Capture the cell that displays the provided text and extract its [X, Y] central coordinate. 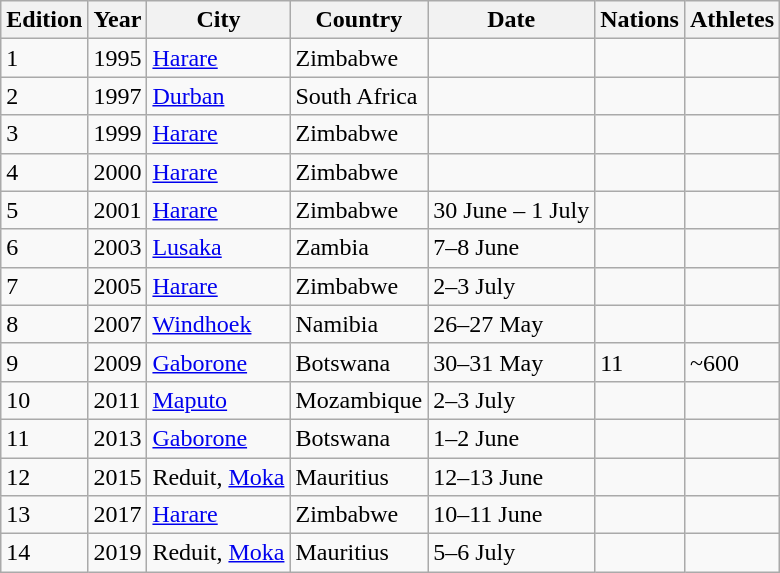
Year [118, 20]
2005 [118, 286]
Lusaka [218, 248]
1–2 June [512, 438]
Edition [44, 20]
7–8 June [512, 248]
Windhoek [218, 324]
13 [44, 515]
~600 [732, 362]
2019 [118, 553]
12–13 June [512, 477]
9 [44, 362]
12 [44, 477]
5–6 July [512, 553]
Zambia [359, 248]
30 June – 1 July [512, 210]
7 [44, 286]
3 [44, 134]
Date [512, 20]
2009 [118, 362]
2001 [118, 210]
6 [44, 248]
2 [44, 96]
8 [44, 324]
2007 [118, 324]
2015 [118, 477]
10 [44, 400]
1999 [118, 134]
2000 [118, 172]
Durban [218, 96]
South Africa [359, 96]
City [218, 20]
4 [44, 172]
Nations [640, 20]
Maputo [218, 400]
2017 [118, 515]
Athletes [732, 20]
1 [44, 58]
Mozambique [359, 400]
2013 [118, 438]
2003 [118, 248]
Country [359, 20]
14 [44, 553]
5 [44, 210]
Namibia [359, 324]
1995 [118, 58]
1997 [118, 96]
26–27 May [512, 324]
10–11 June [512, 515]
2011 [118, 400]
30–31 May [512, 362]
